Search for the cell housing the specified text and yield its (X, Y) center coordinate. 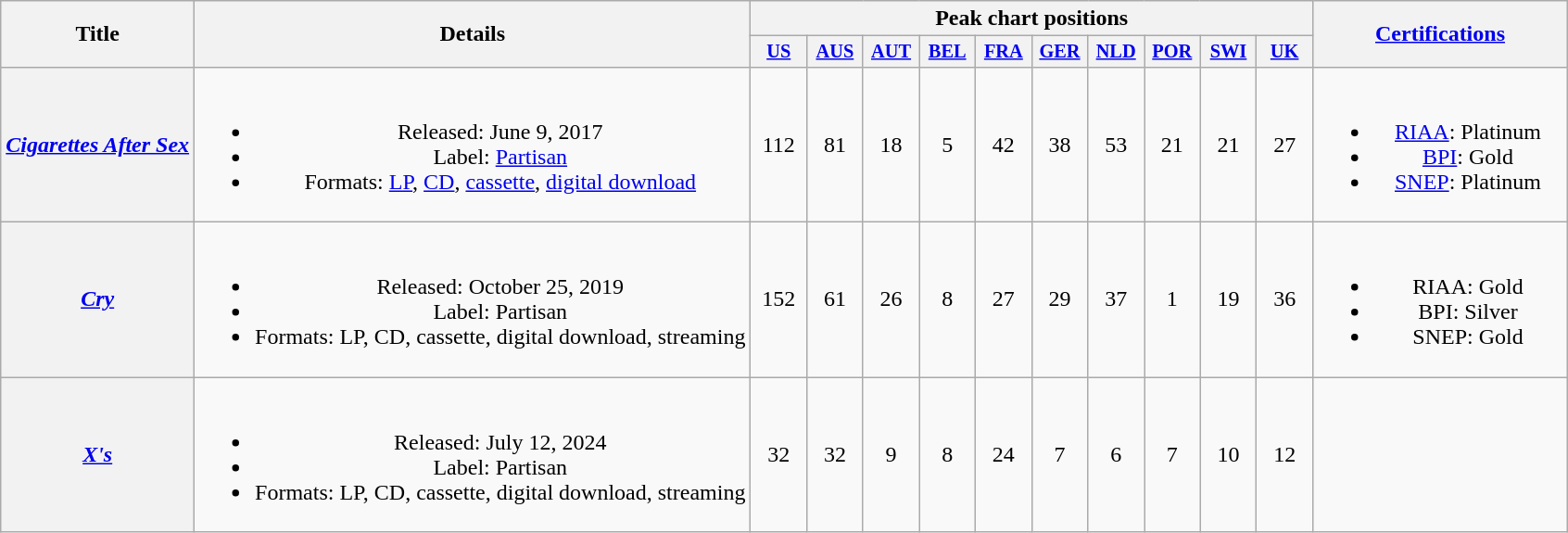
9 (891, 454)
38 (1060, 145)
37 (1116, 300)
61 (836, 300)
12 (1284, 454)
19 (1229, 300)
SWI (1229, 52)
Released: October 25, 2019Label: PartisanFormats: LP, CD, cassette, digital download, streaming (473, 300)
18 (891, 145)
81 (836, 145)
29 (1060, 300)
Details (473, 34)
Peak chart positions (1032, 19)
42 (1005, 145)
24 (1005, 454)
Cigarettes After Sex (98, 145)
FRA (1005, 52)
AUS (836, 52)
RIAA: GoldBPI: SilverSNEP: Gold (1440, 300)
10 (1229, 454)
Title (98, 34)
36 (1284, 300)
Cry (98, 300)
AUT (891, 52)
UK (1284, 52)
BEL (947, 52)
Released: June 9, 2017Label: PartisanFormats: LP, CD, cassette, digital download (473, 145)
152 (778, 300)
6 (1116, 454)
53 (1116, 145)
5 (947, 145)
1 (1171, 300)
Certifications (1440, 34)
GER (1060, 52)
NLD (1116, 52)
Released: July 12, 2024Label: PartisanFormats: LP, CD, cassette, digital download, streaming (473, 454)
X's (98, 454)
POR (1171, 52)
US (778, 52)
112 (778, 145)
RIAA: PlatinumBPI: GoldSNEP: Platinum (1440, 145)
26 (891, 300)
